Identify which cell holds the provided text, then report its [x, y] central coordinate. 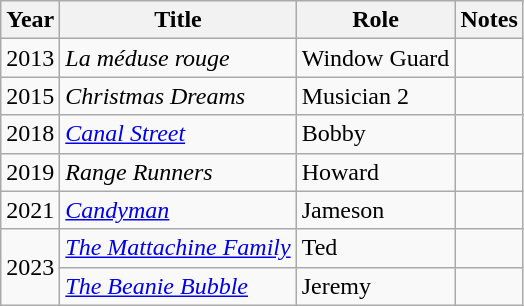
Jameson [376, 210]
Year [30, 20]
Window Guard [376, 58]
La méduse rouge [178, 58]
Musician 2 [376, 96]
Range Runners [178, 172]
Candyman [178, 210]
2018 [30, 134]
Howard [376, 172]
2023 [30, 267]
Jeremy [376, 286]
Christmas Dreams [178, 96]
The Mattachine Family [178, 248]
2015 [30, 96]
Title [178, 20]
Notes [489, 20]
2019 [30, 172]
2021 [30, 210]
Ted [376, 248]
2013 [30, 58]
The Beanie Bubble [178, 286]
Canal Street [178, 134]
Bobby [376, 134]
Role [376, 20]
